From the cell containing the given text, extract its center point as (X, Y) coordinate. 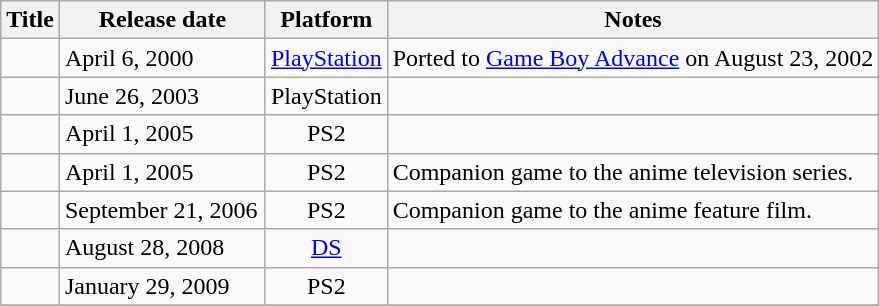
Companion game to the anime television series. (633, 172)
January 29, 2009 (162, 286)
Companion game to the anime feature film. (633, 210)
Release date (162, 20)
Ported to Game Boy Advance on August 23, 2002 (633, 58)
June 26, 2003 (162, 96)
August 28, 2008 (162, 248)
Notes (633, 20)
April 6, 2000 (162, 58)
Platform (326, 20)
September 21, 2006 (162, 210)
Title (30, 20)
DS (326, 248)
